Detect which cell encompasses the target text, then output its [X, Y] center coordinate. 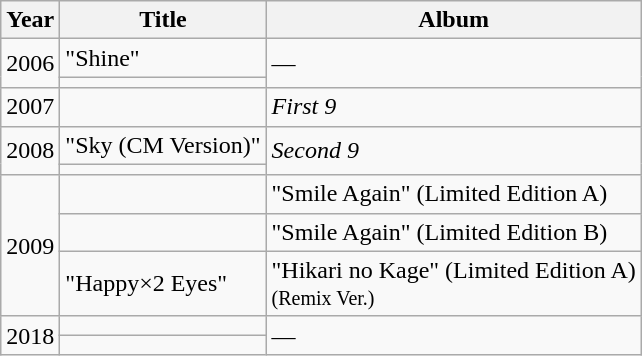
2006 [30, 64]
"Hikari no Kage" (Limited Edition A)(Remix Ver.) [454, 284]
"Sky (CM Version)" [163, 145]
2018 [30, 335]
"Smile Again" (Limited Edition A) [454, 194]
"Smile Again" (Limited Edition B) [454, 232]
First 9 [454, 107]
Title [163, 20]
2009 [30, 246]
2007 [30, 107]
Album [454, 20]
Second 9 [454, 150]
"Happy×2 Eyes" [163, 284]
"Shine" [163, 58]
2008 [30, 150]
Year [30, 20]
